Identify which cell holds the provided text, then report its [x, y] central coordinate. 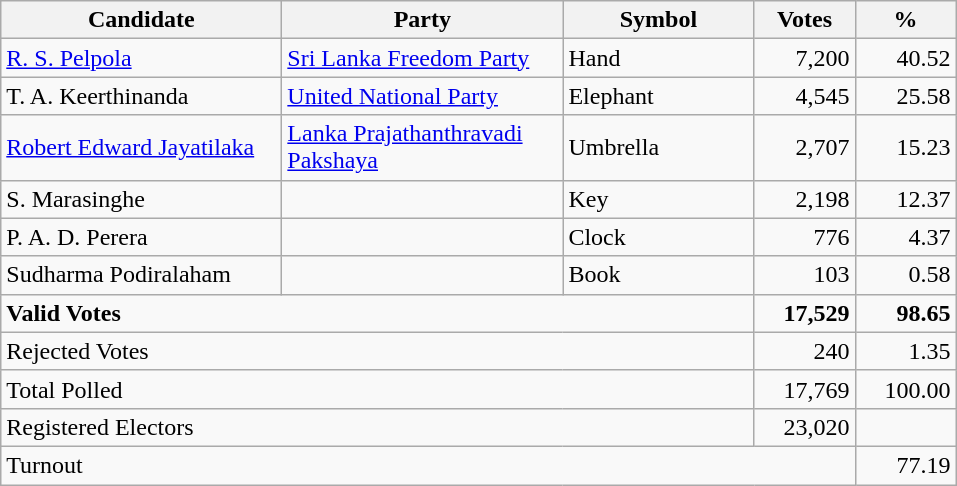
12.37 [906, 199]
23,020 [804, 427]
77.19 [906, 465]
Candidate [142, 20]
1.35 [906, 351]
98.65 [906, 313]
R. S. Pelpola [142, 58]
4.37 [906, 237]
Party [422, 20]
Sudharma Podiralaham [142, 275]
15.23 [906, 148]
Key [658, 199]
Sri Lanka Freedom Party [422, 58]
Clock [658, 237]
% [906, 20]
2,198 [804, 199]
Rejected Votes [378, 351]
40.52 [906, 58]
Hand [658, 58]
2,707 [804, 148]
7,200 [804, 58]
100.00 [906, 389]
Symbol [658, 20]
4,545 [804, 96]
776 [804, 237]
Lanka Prajathanthravadi Pakshaya [422, 148]
Valid Votes [378, 313]
Robert Edward Jayatilaka [142, 148]
103 [804, 275]
17,529 [804, 313]
Umbrella [658, 148]
Turnout [428, 465]
Elephant [658, 96]
P. A. D. Perera [142, 237]
S. Marasinghe [142, 199]
United National Party [422, 96]
17,769 [804, 389]
T. A. Keerthinanda [142, 96]
Registered Electors [378, 427]
Votes [804, 20]
Book [658, 275]
0.58 [906, 275]
Total Polled [378, 389]
240 [804, 351]
25.58 [906, 96]
